Extract the [x, y] coordinate from the center of the cell holding the provided text.  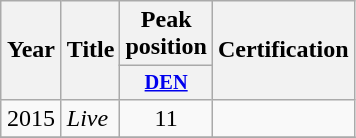
DEN [166, 83]
Certification [283, 50]
Year [32, 50]
Live [90, 118]
11 [166, 118]
Peak position [166, 34]
2015 [32, 118]
Title [90, 50]
